Capture the cell that displays the provided text and extract its (x, y) central coordinate. 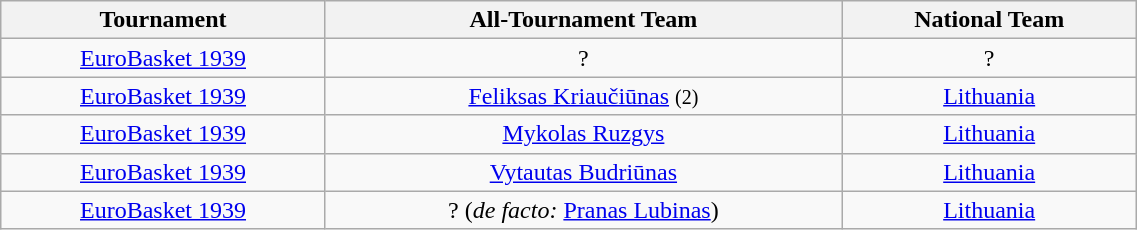
Tournament (164, 20)
Vytautas Budriūnas (583, 172)
Mykolas Ruzgys (583, 134)
Feliksas Kriaučiūnas (2) (583, 96)
National Team (990, 20)
All-Tournament Team (583, 20)
? (de facto: Pranas Lubinas) (583, 210)
